Output the [X, Y] coordinate of the center of the cell containing the given text.  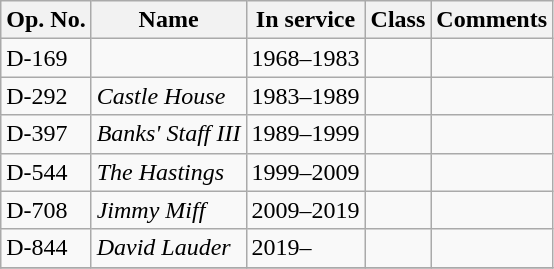
In service [306, 20]
D-292 [46, 96]
1999–2009 [306, 172]
D-169 [46, 58]
Class [398, 20]
Jimmy Miff [168, 210]
D-844 [46, 248]
D-544 [46, 172]
Comments [492, 20]
1968–1983 [306, 58]
2009–2019 [306, 210]
Castle House [168, 96]
David Lauder [168, 248]
The Hastings [168, 172]
Op. No. [46, 20]
2019– [306, 248]
D-397 [46, 134]
Banks' Staff III [168, 134]
1983–1989 [306, 96]
1989–1999 [306, 134]
D-708 [46, 210]
Name [168, 20]
